Capture the cell that displays the provided text and extract its [X, Y] central coordinate. 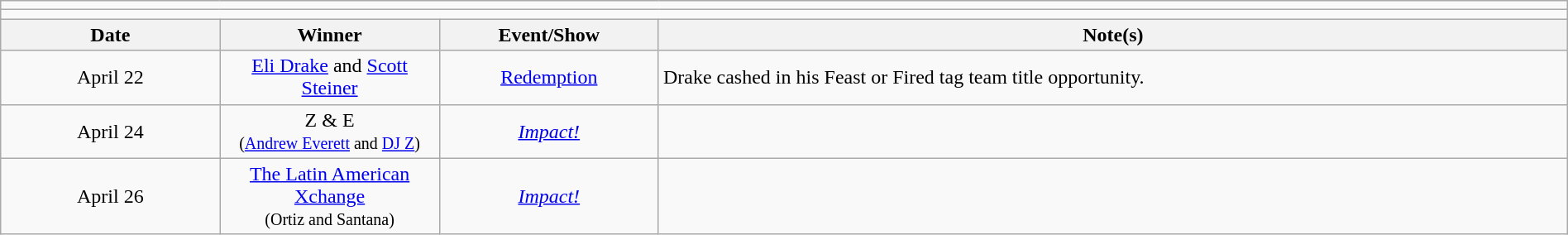
Note(s) [1113, 35]
The Latin American Xchange (Ortiz and Santana) [329, 196]
Date [111, 35]
April 26 [111, 196]
Event/Show [549, 35]
Winner [329, 35]
Drake cashed in his Feast or Fired tag team title opportunity. [1113, 78]
Z & E (Andrew Everett and DJ Z) [329, 131]
Redemption [549, 78]
April 24 [111, 131]
April 22 [111, 78]
Eli Drake and Scott Steiner [329, 78]
